Scan for the cell matching the given text and deliver its [X, Y] coordinate at center. 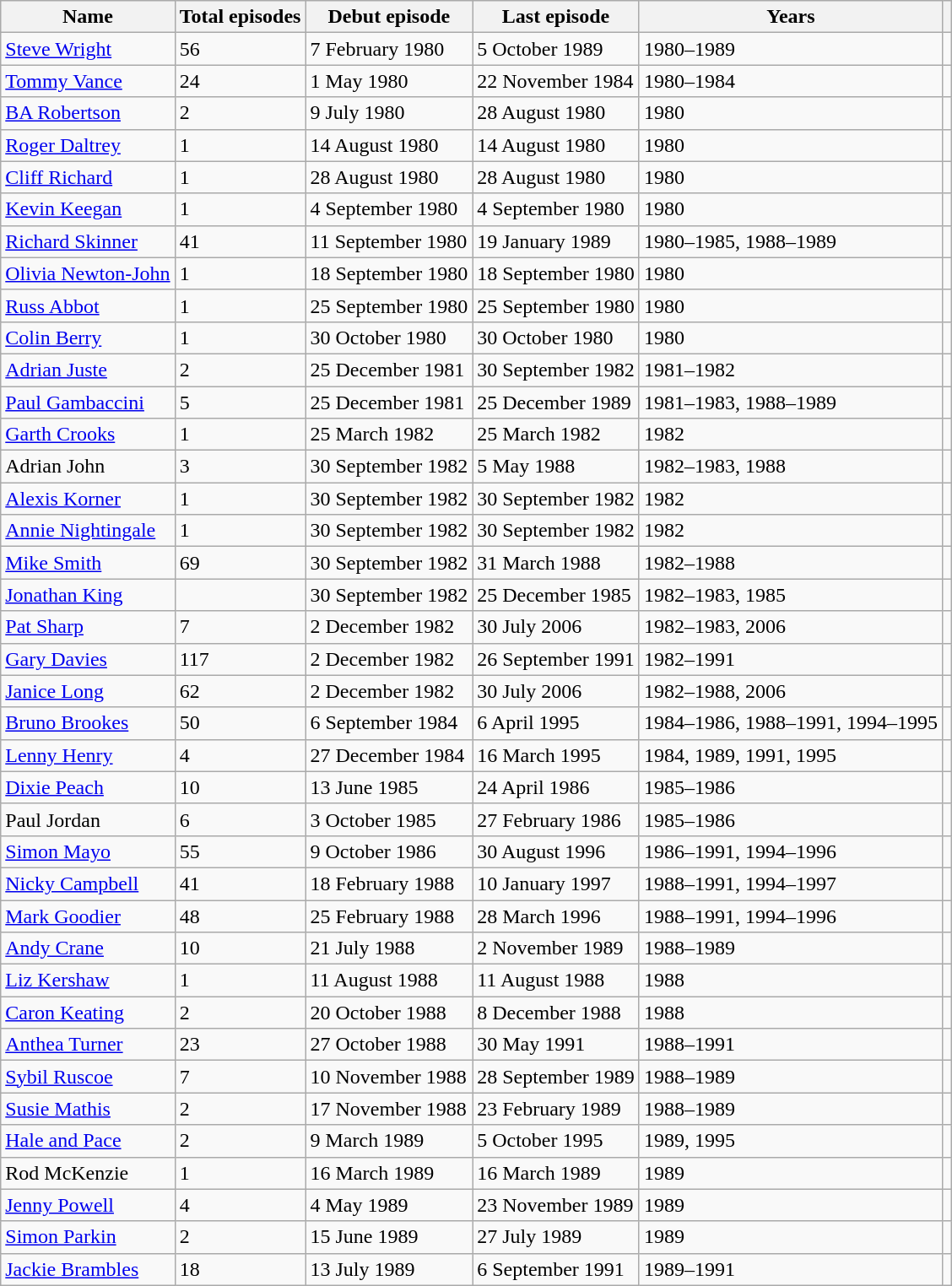
30 May 1991 [556, 1045]
5 [240, 403]
62 [240, 691]
Name [88, 17]
27 July 1989 [556, 1237]
Richard Skinner [88, 241]
1986–1991, 1994–1996 [790, 851]
25 February 1988 [389, 916]
11 September 1980 [389, 241]
Annie Nightingale [88, 531]
26 September 1991 [556, 659]
BA Robertson [88, 113]
17 November 1988 [389, 1109]
31 March 1988 [556, 563]
56 [240, 49]
24 April 1986 [556, 787]
5 October 1995 [556, 1141]
1981–1983, 1988–1989 [790, 403]
3 October 1985 [389, 819]
1982–1983, 1985 [790, 595]
1982–1988 [790, 563]
23 November 1989 [556, 1205]
Andy Crane [88, 948]
117 [240, 659]
Paul Jordan [88, 819]
21 July 1988 [389, 948]
50 [240, 723]
22 November 1984 [556, 81]
69 [240, 563]
Years [790, 17]
Adrian John [88, 467]
Caron Keating [88, 1013]
1980–1984 [790, 81]
Bruno Brookes [88, 723]
Russ Abbot [88, 305]
1982–1983, 2006 [790, 627]
Cliff Richard [88, 177]
18 February 1988 [389, 883]
1 May 1980 [389, 81]
27 December 1984 [389, 755]
Colin Berry [88, 338]
15 June 1989 [389, 1237]
Garth Crooks [88, 435]
1984–1986, 1988–1991, 1994–1995 [790, 723]
8 December 1988 [556, 1013]
30 August 1996 [556, 851]
10 November 1988 [389, 1077]
Total episodes [240, 17]
6 September 1991 [556, 1269]
9 July 1980 [389, 113]
Mark Goodier [88, 916]
28 March 1996 [556, 916]
20 October 1988 [389, 1013]
6 [240, 819]
Simon Parkin [88, 1237]
9 October 1986 [389, 851]
27 October 1988 [389, 1045]
25 December 1985 [556, 595]
1982–1983, 1988 [790, 467]
1984, 1989, 1991, 1995 [790, 755]
Alexis Korner [88, 499]
Debut episode [389, 17]
Rod McKenzie [88, 1173]
Mike Smith [88, 563]
18 [240, 1269]
7 February 1980 [389, 49]
19 January 1989 [556, 241]
Susie Mathis [88, 1109]
13 June 1985 [389, 787]
Jenny Powell [88, 1205]
27 February 1986 [556, 819]
4 May 1989 [389, 1205]
1988–1991, 1994–1996 [790, 916]
Jonathan King [88, 595]
1988–1991, 1994–1997 [790, 883]
3 [240, 467]
1981–1982 [790, 370]
6 April 1995 [556, 723]
Dixie Peach [88, 787]
Sybil Ruscoe [88, 1077]
Adrian Juste [88, 370]
1980–1989 [790, 49]
Liz Kershaw [88, 981]
Roger Daltrey [88, 145]
1980–1985, 1988–1989 [790, 241]
1989, 1995 [790, 1141]
1982–1991 [790, 659]
10 January 1997 [556, 883]
Steve Wright [88, 49]
6 September 1984 [389, 723]
Anthea Turner [88, 1045]
5 May 1988 [556, 467]
28 September 1989 [556, 1077]
Hale and Pace [88, 1141]
Paul Gambaccini [88, 403]
1988–1991 [790, 1045]
1989–1991 [790, 1269]
2 November 1989 [556, 948]
9 March 1989 [389, 1141]
25 December 1989 [556, 403]
24 [240, 81]
Simon Mayo [88, 851]
5 October 1989 [556, 49]
48 [240, 916]
23 February 1989 [556, 1109]
Pat Sharp [88, 627]
Nicky Campbell [88, 883]
Gary Davies [88, 659]
Olivia Newton-John [88, 273]
Last episode [556, 17]
55 [240, 851]
16 March 1995 [556, 755]
Janice Long [88, 691]
Lenny Henry [88, 755]
Jackie Brambles [88, 1269]
Kevin Keegan [88, 209]
1982–1988, 2006 [790, 691]
13 July 1989 [389, 1269]
Tommy Vance [88, 81]
23 [240, 1045]
